Provide the (X, Y) coordinate of the cell's center where the given text is located.  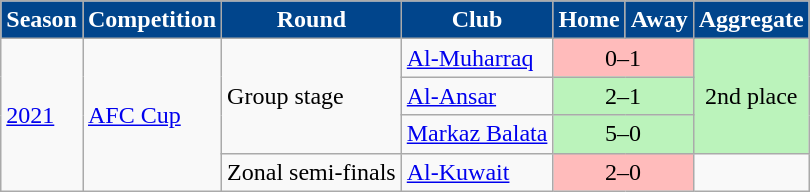
Markaz Balata (477, 134)
Group stage (312, 96)
Aggregate (751, 20)
2–0 (623, 172)
2–1 (623, 96)
Home (589, 20)
Club (477, 20)
Al-Ansar (477, 96)
0–1 (623, 58)
Zonal semi-finals (312, 172)
2nd place (751, 96)
AFC Cup (152, 115)
Al-Kuwait (477, 172)
Competition (152, 20)
Round (312, 20)
Season (42, 20)
2021 (42, 115)
Al-Muharraq (477, 58)
Away (659, 20)
5–0 (623, 134)
